Extract the [X, Y] coordinate from the center of the cell holding the provided text.  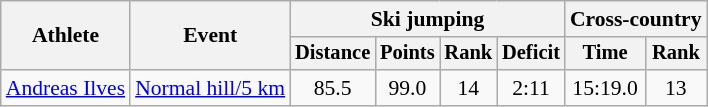
Andreas Ilves [66, 88]
2:11 [531, 88]
Athlete [66, 36]
Points [407, 54]
14 [469, 88]
Distance [332, 54]
85.5 [332, 88]
Deficit [531, 54]
99.0 [407, 88]
13 [676, 88]
Normal hill/5 km [210, 88]
15:19.0 [605, 88]
Ski jumping [428, 19]
Event [210, 36]
Time [605, 54]
Cross-country [636, 19]
